Scan for the cell matching the given text and deliver its [x, y] coordinate at center. 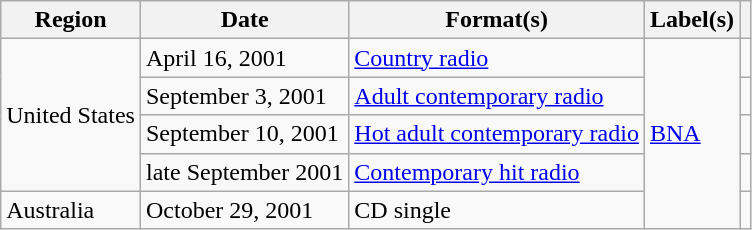
Format(s) [497, 20]
United States [71, 115]
September 10, 2001 [244, 134]
Contemporary hit radio [497, 172]
April 16, 2001 [244, 58]
Hot adult contemporary radio [497, 134]
late September 2001 [244, 172]
Region [71, 20]
BNA [692, 134]
Country radio [497, 58]
Label(s) [692, 20]
September 3, 2001 [244, 96]
Australia [71, 210]
CD single [497, 210]
Date [244, 20]
Adult contemporary radio [497, 96]
October 29, 2001 [244, 210]
